Return [X, Y] of the center of cell containing provided text 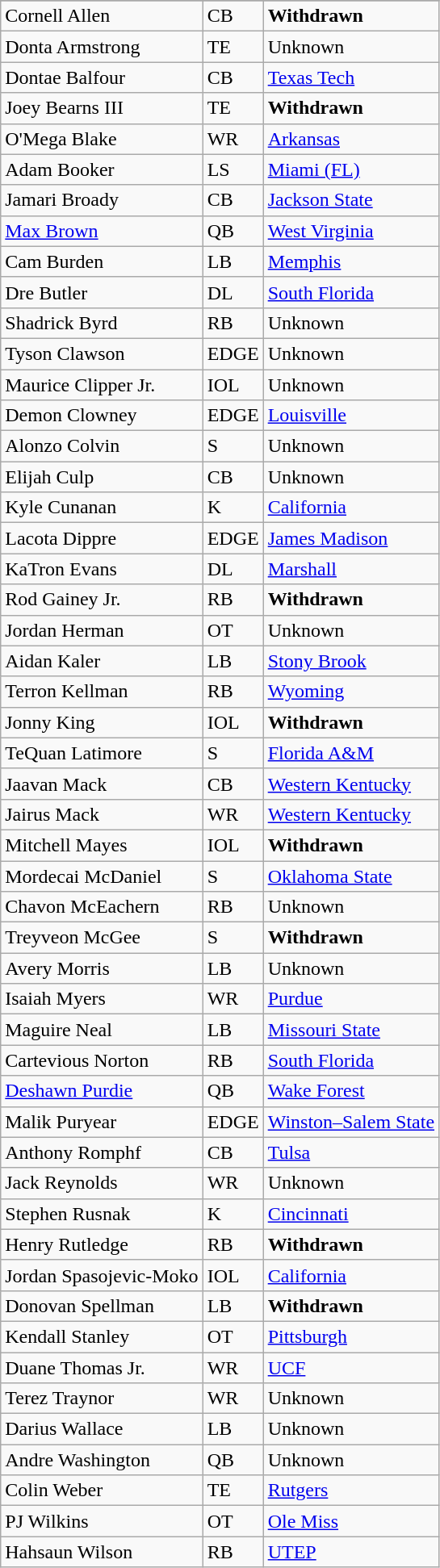
Jordan Spasojevic-Moko [102, 1275]
Cornell Allen [102, 16]
Demon Clowney [102, 416]
Jackson State [350, 200]
Miami (FL) [350, 169]
Isaiah Myers [102, 999]
Marshall [350, 569]
Henry Rutledge [102, 1244]
Winston–Salem State [350, 1122]
Texas Tech [350, 77]
Shadrick Byrd [102, 323]
Jairus Mack [102, 814]
Cam Burden [102, 261]
Jaavan Mack [102, 784]
PJ Wilkins [102, 1521]
Hahsaun Wilson [102, 1552]
Malik Puryear [102, 1122]
Kyle Cunanan [102, 508]
Jamari Broady [102, 200]
Donovan Spellman [102, 1306]
Andre Washington [102, 1460]
LS [233, 169]
Anthony Romphf [102, 1152]
Avery Morris [102, 968]
Rod Gainey Jr. [102, 600]
Max Brown [102, 231]
Wake Forest [350, 1091]
Louisville [350, 416]
Memphis [350, 261]
Arkansas [350, 139]
West Virginia [350, 231]
Terez Traynor [102, 1399]
Cartevious Norton [102, 1060]
Jordan Herman [102, 630]
James Madison [350, 538]
Deshawn Purdie [102, 1091]
Kendall Stanley [102, 1336]
TeQuan Latimore [102, 753]
O'Mega Blake [102, 139]
Dre Butler [102, 292]
Pittsburgh [350, 1336]
Joey Bearns III [102, 108]
UTEP [350, 1552]
Elijah Culp [102, 477]
Mitchell Mayes [102, 845]
Ole Miss [350, 1521]
Dontae Balfour [102, 77]
Treyveon McGee [102, 938]
Maguire Neal [102, 1030]
UCF [350, 1368]
Stony Brook [350, 661]
Adam Booker [102, 169]
Jack Reynolds [102, 1183]
Tulsa [350, 1152]
Colin Weber [102, 1491]
Stephen Rusnak [102, 1214]
Wyoming [350, 692]
Rutgers [350, 1491]
Maurice Clipper Jr. [102, 385]
Purdue [350, 999]
Terron Kellman [102, 692]
Tyson Clawson [102, 353]
Cincinnati [350, 1214]
Lacota Dippre [102, 538]
Oklahoma State [350, 876]
Duane Thomas Jr. [102, 1368]
Chavon McEachern [102, 907]
KaTron Evans [102, 569]
Darius Wallace [102, 1429]
Alonzo Colvin [102, 446]
Missouri State [350, 1030]
Mordecai McDaniel [102, 876]
Jonny King [102, 722]
Aidan Kaler [102, 661]
Florida A&M [350, 753]
Donta Armstrong [102, 47]
